Find where the given text appears and provide that cell's center as [X, Y] coordinate. 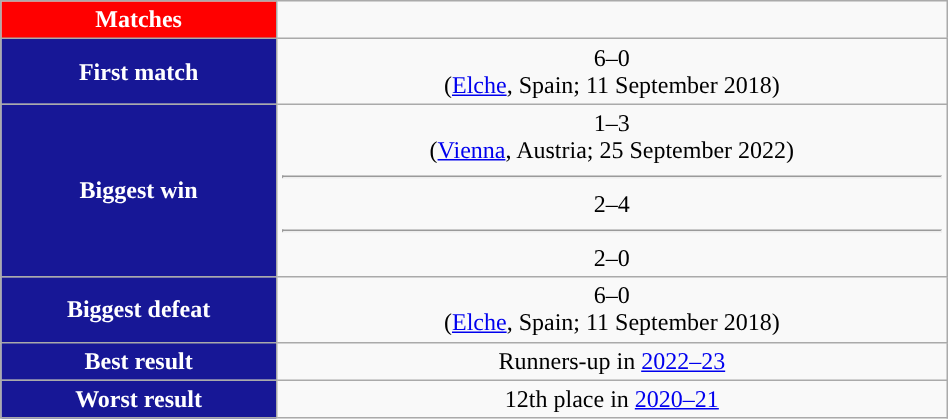
Biggest win [139, 190]
Worst result [139, 399]
Biggest defeat [139, 310]
1–3 (Vienna, Austria; 25 September 2022) 2–4 2–0 [612, 190]
12th place in 2020–21 [612, 399]
Runners-up in 2022–23 [612, 361]
Matches [139, 20]
Best result [139, 361]
First match [139, 72]
